Determine the [x, y] coordinate at the center of the cell enclosing the given text.  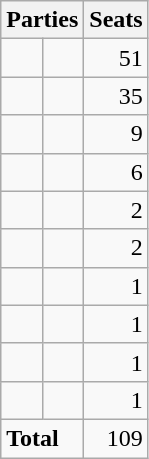
35 [116, 96]
Total [42, 438]
51 [116, 58]
Parties [42, 20]
6 [116, 172]
Seats [116, 20]
9 [116, 134]
109 [116, 438]
